Locate the cell with the specified text and output its [X, Y] center coordinate. 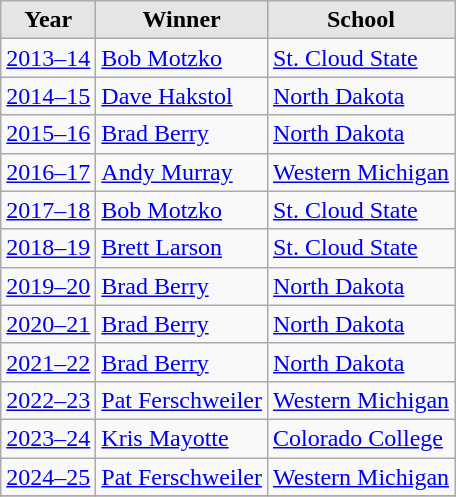
Year [48, 20]
2018–19 [48, 248]
2015–16 [48, 134]
Andy Murray [182, 172]
School [360, 20]
2016–17 [48, 172]
2023–24 [48, 438]
2017–18 [48, 210]
2022–23 [48, 400]
Colorado College [360, 438]
Brett Larson [182, 248]
2014–15 [48, 96]
Kris Mayotte [182, 438]
2020–21 [48, 324]
Winner [182, 20]
2024–25 [48, 477]
2013–14 [48, 58]
2019–20 [48, 286]
2021–22 [48, 362]
Dave Hakstol [182, 96]
